Locate the cell with the specified text and output its (X, Y) center coordinate. 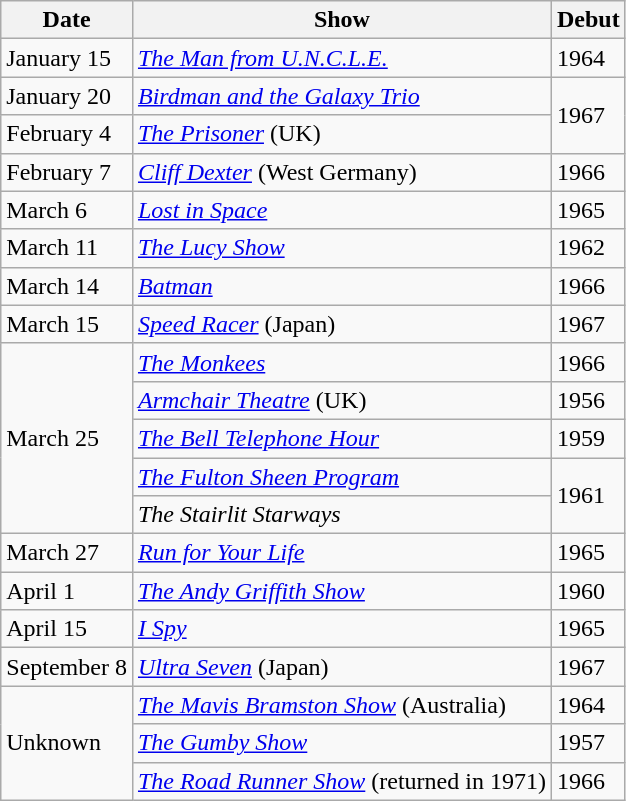
Batman (342, 286)
The Gumby Show (342, 743)
The Man from U.N.C.L.E. (342, 58)
Birdman and the Galaxy Trio (342, 96)
The Stairlit Starways (342, 515)
Ultra Seven (Japan) (342, 667)
February 4 (67, 134)
Debut (588, 20)
1959 (588, 438)
1956 (588, 400)
Unknown (67, 743)
March 6 (67, 210)
March 27 (67, 553)
March 25 (67, 438)
Armchair Theatre (UK) (342, 400)
January 15 (67, 58)
1957 (588, 743)
The Fulton Sheen Program (342, 477)
The Road Runner Show (returned in 1971) (342, 781)
1961 (588, 496)
March 15 (67, 324)
The Lucy Show (342, 248)
1962 (588, 248)
Show (342, 20)
1960 (588, 591)
March 14 (67, 286)
April 15 (67, 629)
September 8 (67, 667)
The Prisoner (UK) (342, 134)
The Mavis Bramston Show (Australia) (342, 705)
The Monkees (342, 362)
The Bell Telephone Hour (342, 438)
Date (67, 20)
The Andy Griffith Show (342, 591)
Run for Your Life (342, 553)
Lost in Space (342, 210)
February 7 (67, 172)
April 1 (67, 591)
March 11 (67, 248)
Cliff Dexter (West Germany) (342, 172)
January 20 (67, 96)
I Spy (342, 629)
Speed Racer (Japan) (342, 324)
